Extract the (x, y) coordinate from the center of the cell holding the provided text.  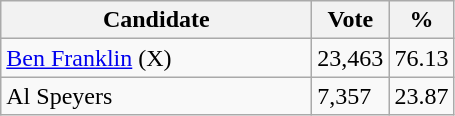
23.87 (422, 96)
23,463 (350, 58)
% (422, 20)
76.13 (422, 58)
7,357 (350, 96)
Al Speyers (156, 96)
Candidate (156, 20)
Ben Franklin (X) (156, 58)
Vote (350, 20)
